Output the (x, y) coordinate of the center of the cell containing the given text.  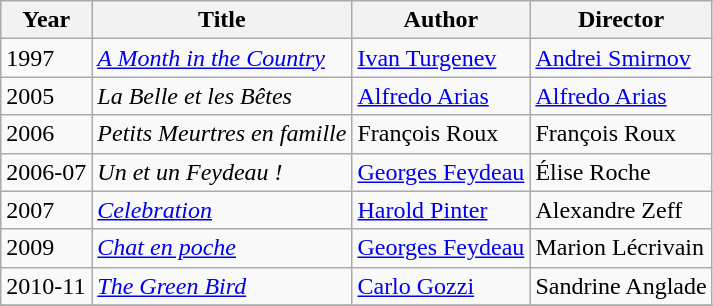
2010-11 (46, 286)
Élise Roche (621, 172)
2005 (46, 96)
Ivan Turgenev (441, 58)
La Belle et les Bêtes (222, 96)
A Month in the Country (222, 58)
The Green Bird (222, 286)
Title (222, 20)
2006-07 (46, 172)
2007 (46, 210)
Director (621, 20)
2006 (46, 134)
Celebration (222, 210)
Petits Meurtres en famille (222, 134)
Sandrine Anglade (621, 286)
Carlo Gozzi (441, 286)
Chat en poche (222, 248)
Harold Pinter (441, 210)
Author (441, 20)
Marion Lécrivain (621, 248)
Un et un Feydeau ! (222, 172)
1997 (46, 58)
Alexandre Zeff (621, 210)
Year (46, 20)
Andrei Smirnov (621, 58)
2009 (46, 248)
